Search for the cell housing the specified text and yield its [X, Y] center coordinate. 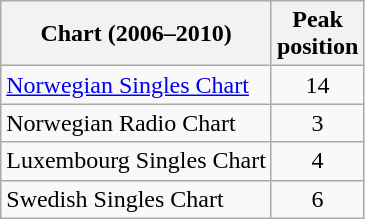
6 [317, 199]
3 [317, 123]
Peakposition [317, 34]
14 [317, 85]
4 [317, 161]
Norwegian Radio Chart [136, 123]
Swedish Singles Chart [136, 199]
Luxembourg Singles Chart [136, 161]
Norwegian Singles Chart [136, 85]
Chart (2006–2010) [136, 34]
